Provide the [X, Y] coordinate of the cell's center where the given text is located.  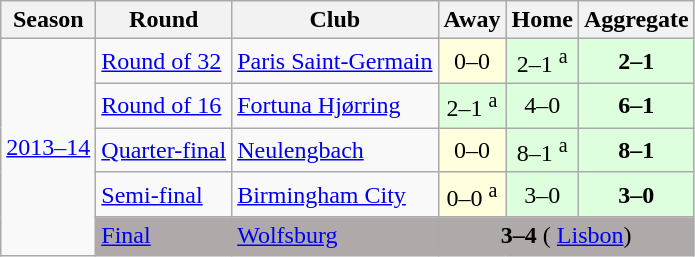
Birmingham City [335, 194]
4–0 [542, 106]
Away [472, 20]
Wolfsburg [335, 236]
Season [48, 20]
2–1 [636, 62]
Round [164, 20]
8–1 [636, 150]
Fortuna Hjørring [335, 106]
Neulengbach [335, 150]
Final [164, 236]
Aggregate [636, 20]
Quarter-final [164, 150]
8–1 a [542, 150]
Paris Saint-Germain [335, 62]
2013–14 [48, 147]
Home [542, 20]
Semi-final [164, 194]
6–1 [636, 106]
0–0 a [472, 194]
Round of 16 [164, 106]
Club [335, 20]
Round of 32 [164, 62]
3–4 ( Lisbon) [566, 236]
